Detect which cell encompasses the target text, then output its (X, Y) center coordinate. 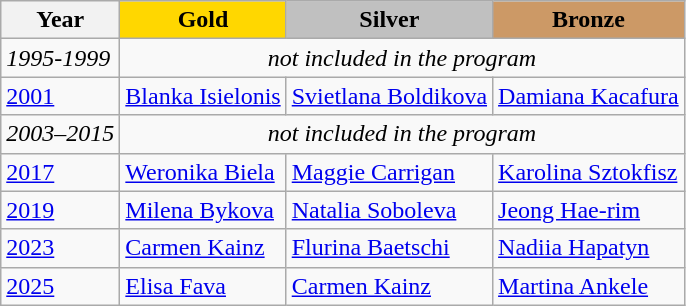
2025 (60, 286)
Damiana Kacafura (589, 96)
Year (60, 20)
Elisa Fava (203, 286)
Martina Ankele (589, 286)
Nadiia Hapatyn (589, 248)
Karolina Sztokfisz (589, 172)
Natalia Soboleva (389, 210)
2023 (60, 248)
Jeong Hae-rim (589, 210)
Silver (389, 20)
2001 (60, 96)
Gold (203, 20)
Blanka Isielonis (203, 96)
2019 (60, 210)
Weronika Biela (203, 172)
Maggie Carrigan (389, 172)
2017 (60, 172)
Flurina Baetschi (389, 248)
Bronze (589, 20)
1995-1999 (60, 58)
Milena Bykova (203, 210)
Svietlana Boldikova (389, 96)
2003–2015 (60, 134)
